Locate the cell with the specified text and output its (X, Y) center coordinate. 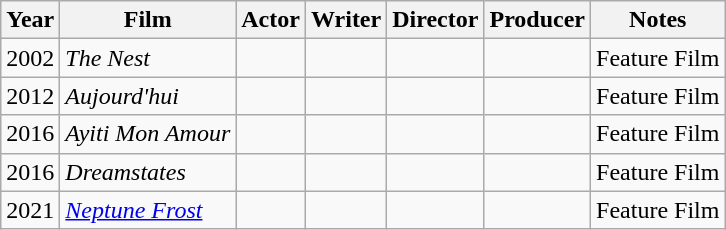
Film (148, 20)
Producer (538, 20)
Notes (658, 20)
Neptune Frost (148, 210)
Writer (346, 20)
Director (436, 20)
Year (30, 20)
Aujourd'hui (148, 96)
Ayiti Mon Amour (148, 134)
The Nest (148, 58)
Dreamstates (148, 172)
2012 (30, 96)
2002 (30, 58)
Actor (271, 20)
2021 (30, 210)
